Scan for the cell matching the given text and deliver its [X, Y] coordinate at center. 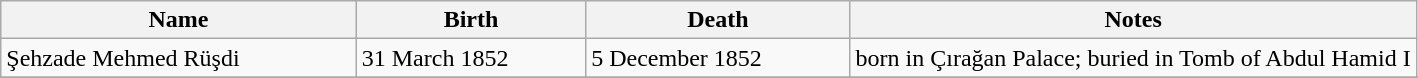
Name [179, 20]
5 December 1852 [718, 58]
Notes [1133, 20]
Death [718, 20]
Şehzade Mehmed Rüşdi [179, 58]
born in Çırağan Palace; buried in Tomb of Abdul Hamid I [1133, 58]
31 March 1852 [470, 58]
Birth [470, 20]
